Return (x, y) of the center of cell containing provided text 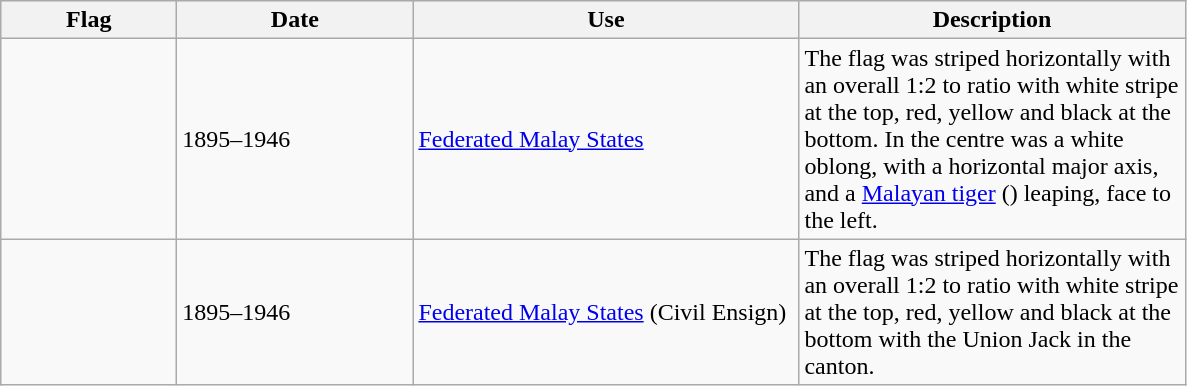
Federated Malay States (606, 139)
Flag (89, 20)
Date (295, 20)
Federated Malay States (Civil Ensign) (606, 312)
Use (606, 20)
Description (992, 20)
